Determine the [x, y] coordinate at the center of the cell enclosing the given text.  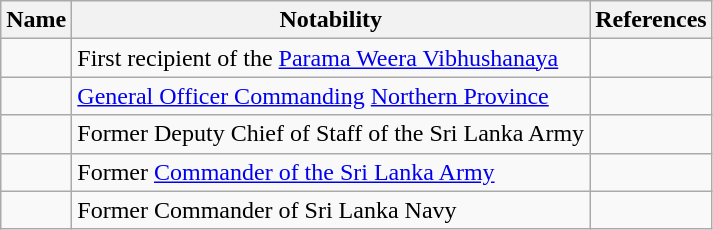
First recipient of the Parama Weera Vibhushanaya [331, 58]
Former Commander of Sri Lanka Navy [331, 210]
Notability [331, 20]
Former Commander of the Sri Lanka Army [331, 172]
References [652, 20]
Former Deputy Chief of Staff of the Sri Lanka Army [331, 134]
Name [36, 20]
General Officer Commanding Northern Province [331, 96]
